Determine the [x, y] coordinate at the center of the cell enclosing the given text.  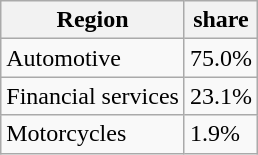
Motorcycles [93, 134]
75.0% [220, 58]
share [220, 20]
23.1% [220, 96]
Financial services [93, 96]
Automotive [93, 58]
1.9% [220, 134]
Region [93, 20]
